Scan for the cell matching the given text and deliver its (X, Y) coordinate at center. 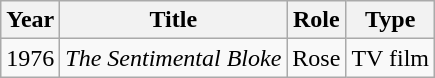
Type (390, 20)
TV film (390, 58)
Title (174, 20)
Role (316, 20)
Rose (316, 58)
Year (30, 20)
1976 (30, 58)
The Sentimental Bloke (174, 58)
